Find where the given text appears and provide that cell's center as (x, y) coordinate. 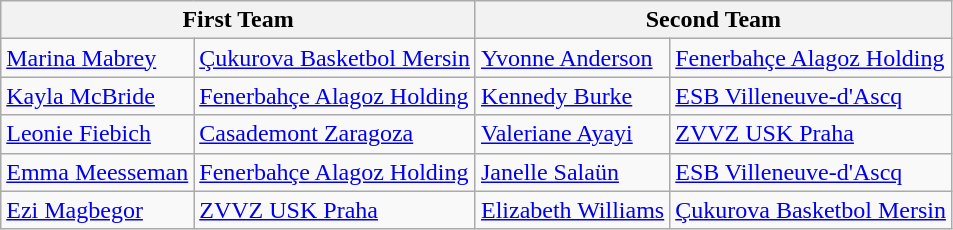
Second Team (713, 20)
Elizabeth Williams (572, 210)
Emma Meesseman (98, 172)
Casademont Zaragoza (335, 134)
Valeriane Ayayi (572, 134)
Yvonne Anderson (572, 58)
Kennedy Burke (572, 96)
Marina Mabrey (98, 58)
First Team (238, 20)
Kayla McBride (98, 96)
Leonie Fiebich (98, 134)
Janelle Salaün (572, 172)
Ezi Magbegor (98, 210)
